Provide the [x, y] coordinate of the cell's center where the given text is located.  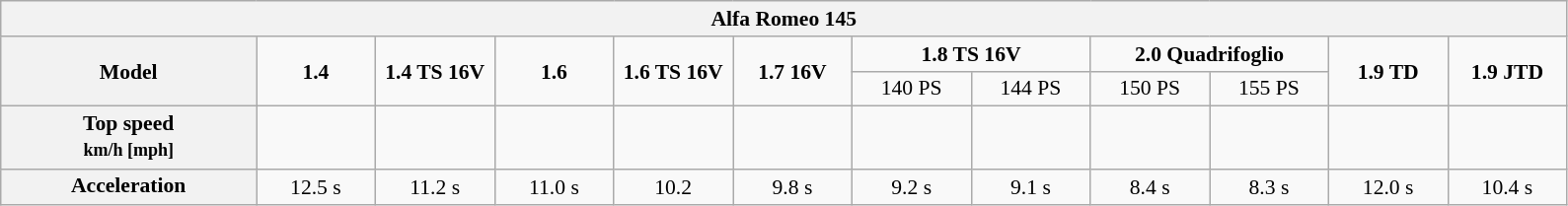
1.6 TS 16V [673, 71]
8.4 s [1151, 186]
1.4 TS 16V [434, 71]
10.2 [673, 186]
Model [128, 71]
1.8 TS 16V [971, 54]
1.7 16V [793, 71]
Alfa Romeo 145 [784, 19]
155 PS [1269, 89]
144 PS [1030, 89]
8.3 s [1269, 186]
1.4 [316, 71]
10.4 s [1508, 186]
9.8 s [793, 186]
11.2 s [434, 186]
12.5 s [316, 186]
1.6 [555, 71]
9.1 s [1030, 186]
11.0 s [555, 186]
Top speedkm/h [mph] [128, 138]
140 PS [912, 89]
9.2 s [912, 186]
1.9 TD [1387, 71]
1.9 JTD [1508, 71]
12.0 s [1387, 186]
150 PS [1151, 89]
2.0 Quadrifoglio [1210, 54]
Acceleration [128, 186]
